Pinpoint the cell where the given text exists, returning its (x, y) midpoint coordinate. 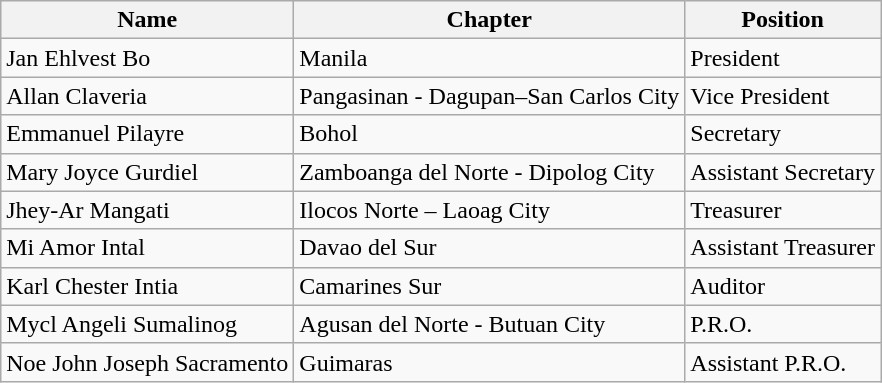
Mi Amor Intal (148, 248)
Vice President (783, 96)
Allan Claveria (148, 96)
Agusan del Norte - Butuan City (490, 324)
Chapter (490, 20)
Jan Ehlvest Bo (148, 58)
Emmanuel Pilayre (148, 134)
Zamboanga del Norte - Dipolog City (490, 172)
P.R.O. (783, 324)
Pangasinan - Dagupan–San Carlos City (490, 96)
Noe John Joseph Sacramento (148, 362)
Karl Chester Intia (148, 286)
Name (148, 20)
Mary Joyce Gurdiel (148, 172)
Assistant Secretary (783, 172)
Auditor (783, 286)
Ilocos Norte – Laoag City (490, 210)
President (783, 58)
Position (783, 20)
Assistant P.R.O. (783, 362)
Davao del Sur (490, 248)
Bohol (490, 134)
Camarines Sur (490, 286)
Jhey-Ar Mangati (148, 210)
Manila (490, 58)
Assistant Treasurer (783, 248)
Guimaras (490, 362)
Treasurer (783, 210)
Mycl Angeli Sumalinog (148, 324)
Secretary (783, 134)
